Extract the [x, y] coordinate from the center of the cell holding the provided text.  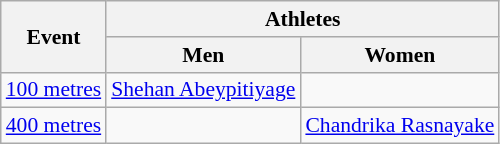
400 metres [54, 126]
Chandrika Rasnayake [400, 126]
Event [54, 36]
Men [203, 55]
Athletes [302, 19]
Women [400, 55]
Shehan Abeypitiyage [203, 90]
100 metres [54, 90]
